Return (X, Y) of the center of cell containing provided text 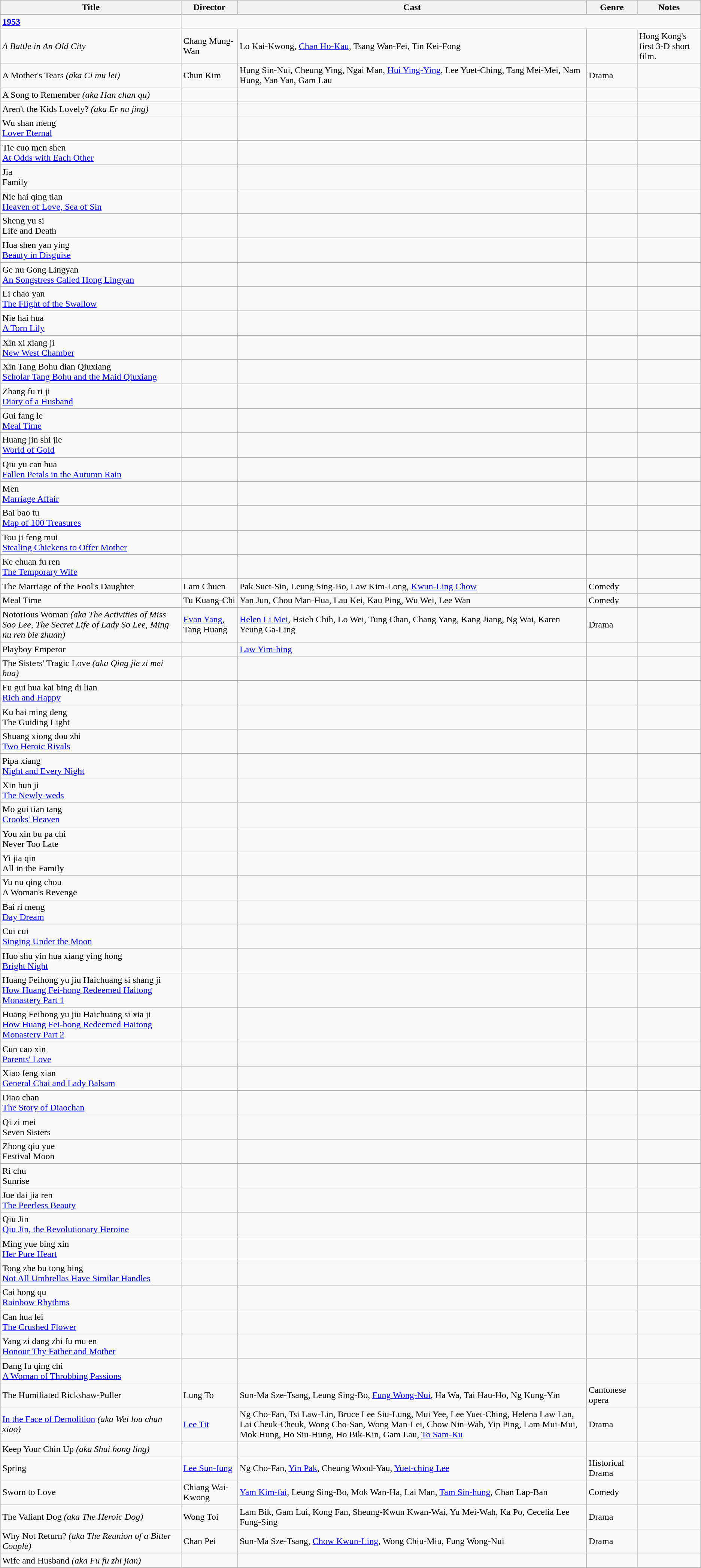
Lo Kai-Kwong, Chan Ho-Kau, Tsang Wan-Fei, Tin Kei-Fong (412, 46)
Notorious Woman (aka The Activities of Miss Soo Lee, The Secret Life of Lady So Lee, Ming nu ren bie zhuan) (91, 625)
Sun-Ma Sze-Tsang, Leung Sing-Bo, Fung Wong-Nui, Ha Wa, Tai Hau-Ho, Ng Kung-Yin (412, 1395)
Jia Family (91, 177)
A Song to Remember (aka Han chan qu) (91, 95)
Aren't the Kids Lovely? (aka Er nu jing) (91, 109)
Ke chuan fu ren The Temporary Wife (91, 567)
Hong Kong's first 3-D short film. (669, 46)
Tu Kuang-Chi (209, 600)
The Sisters' Tragic Love (aka Qing jie zi mei hua) (91, 669)
Wu shan mengLover Eternal (91, 128)
Wong Toi (209, 1517)
A Mother's Tears (aka Ci mu lei) (91, 76)
Qiu yu can hua Fallen Petals in the Autumn Rain (91, 470)
Fu gui hua kai bing di lian Rich and Happy (91, 693)
Cai hong quRainbow Rhythms (91, 1298)
Jue dai jia ren The Peerless Beauty (91, 1200)
Evan Yang, Tang Huang (209, 625)
Director (209, 7)
Law Yim-hing (412, 649)
Lam Bik, Gam Lui, Kong Fan, Sheung-Kwun Kwan-Wai, Yu Mei-Wah, Ka Po, Cecelia Lee Fung-Sing (412, 1517)
Cun cao xin Parents' Love (91, 1054)
Tou ji feng mui Stealing Chickens to Offer Mother (91, 542)
Li chao yan The Flight of the Swallow (91, 299)
Mo gui tian tang Crooks' Heaven (91, 815)
Meal Time (91, 600)
Ming yue bing xin Her Pure Heart (91, 1249)
Xin xi xiang ji New West Chamber (91, 347)
Spring (91, 1468)
Genre (612, 7)
Sheng yu si Life and Death (91, 225)
Qiu Jin Qiu Jin, the Revolutionary Heroine (91, 1224)
Shuang xiong dou zhi Two Heroic Rivals (91, 741)
The Valiant Dog (aka The Heroic Dog) (91, 1517)
Playboy Emperor (91, 649)
Helen Li Mei, Hsieh Chih, Lo Wei, Tung Chan, Chang Yang, Kang Jiang, Ng Wai, Karen Yeung Ga-Ling (412, 625)
Ku hai ming deng The Guiding Light (91, 717)
Dang fu qing chi A Woman of Throbbing Passions (91, 1370)
Huo shu yin hua xiang ying hong Bright Night (91, 961)
Sun-Ma Sze-Tsang, Chow Kwun-Ling, Wong Chiu-Miu, Fung Wong-Nui (412, 1541)
Cast (412, 7)
In the Face of Demolition (aka Wei lou chun xiao) (91, 1424)
Historical Drama (612, 1468)
Why Not Return? (aka The Reunion of a Bitter Couple) (91, 1541)
Tie cuo men shen At Odds with Each Other (91, 153)
Pak Suet-Sin, Leung Sing-Bo, Law Kim-Long, Kwun-Ling Chow (412, 586)
Chan Pei (209, 1541)
Tong zhe bu tong bing Not All Umbrellas Have Similar Handles (91, 1273)
Huang Feihong yu jiu Haichuang si shang ji How Huang Fei-hong Redeemed Haitong Monastery Part 1 (91, 990)
Nie hai qing tian Heaven of Love, Sea of Sin (91, 201)
Chiang Wai-Kwong (209, 1492)
The Humiliated Rickshaw-Puller (91, 1395)
Yam Kim-fai, Leung Sing-Bo, Mok Wan-Ha, Lai Man, Tam Sin-hung, Chan Lap-Ban (412, 1492)
Hua shen yan ying Beauty in Disguise (91, 250)
Men Marriage Affair (91, 493)
Lung To (209, 1395)
Xin hun ji The Newly-weds (91, 790)
Ri chu Sunrise (91, 1176)
Bai ri meng Day Dream (91, 912)
1953 (91, 22)
Pipa xiang Night and Every Night (91, 766)
Qi zi mei Seven Sisters (91, 1127)
Zhong qiu yue Festival Moon (91, 1152)
Ng Cho-Fan, Yin Pak, Cheung Wood-Yau, Yuet-ching Lee (412, 1468)
Lam Chuen (209, 586)
Wife and Husband (aka Fu fu zhi jian) (91, 1561)
Huang jin shi jie World of Gold (91, 445)
Nie hai hua A Torn Lily (91, 323)
Hung Sin-Nui, Cheung Ying, Ngai Man, Hui Ying-Ying, Lee Yuet-Ching, Tang Mei-Mei, Nam Hung, Yan Yan, Gam Lau (412, 76)
Gui fang le Meal Time (91, 421)
Ge nu Gong Lingyan An Songstress Called Hong Lingyan (91, 274)
Huang Feihong yu jiu Haichuang si xia ji How Huang Fei-hong Redeemed Haitong Monastery Part 2 (91, 1024)
Chun Kim (209, 76)
Lee Sun-fung (209, 1468)
A Battle in An Old City (91, 46)
Chang Mung-Wan (209, 46)
Yu nu qing chou A Woman's Revenge (91, 887)
You xin bu pa chi Never Too Late (91, 839)
Keep Your Chin Up (aka Shui hong ling) (91, 1449)
Cantonese opera (612, 1395)
Xin Tang Bohu dian QiuxiangScholar Tang Bohu and the Maid Qiuxiang (91, 372)
Cui cui Singing Under the Moon (91, 936)
Zhang fu ri ji Diary of a Husband (91, 396)
Bai bao tu Map of 100 Treasures (91, 518)
Can hua lei The Crushed Flower (91, 1322)
Yan Jun, Chou Man-Hua, Lau Kei, Kau Ping, Wu Wei, Lee Wan (412, 600)
The Marriage of the Fool's Daughter (91, 586)
Notes (669, 7)
Sworn to Love (91, 1492)
Xiao feng xianGeneral Chai and Lady Balsam (91, 1078)
Yi jia qin All in the Family (91, 863)
Lee Tit (209, 1424)
Yang zi dang zhi fu mu en Honour Thy Father and Mother (91, 1346)
Title (91, 7)
Diao chanThe Story of Diaochan (91, 1103)
